Extract the (X, Y) coordinate from the center of the cell holding the provided text.  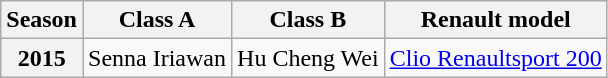
Hu Cheng Wei (308, 58)
Class B (308, 20)
Senna Iriawan (156, 58)
Renault model (496, 20)
Season (42, 20)
2015 (42, 58)
Clio Renaultsport 200 (496, 58)
Class A (156, 20)
